Provide the [X, Y] coordinate of the cell's center where the given text is located.  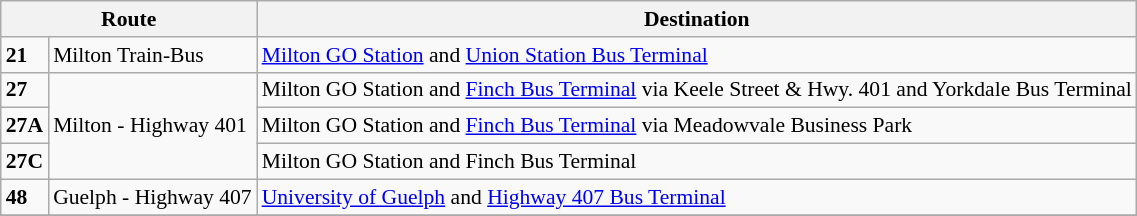
Milton GO Station and Finch Bus Terminal via Meadowvale Business Park [697, 126]
Route [129, 19]
Milton GO Station and Union Station Bus Terminal [697, 55]
Milton Train-Bus [152, 55]
27 [24, 90]
48 [24, 197]
Milton GO Station and Finch Bus Terminal [697, 162]
27A [24, 126]
Guelph - Highway 407 [152, 197]
Destination [697, 19]
21 [24, 55]
Milton - Highway 401 [152, 126]
University of Guelph and Highway 407 Bus Terminal [697, 197]
27C [24, 162]
Milton GO Station and Finch Bus Terminal via Keele Street & Hwy. 401 and Yorkdale Bus Terminal [697, 90]
